Pinpoint the cell where the given text exists, returning its [X, Y] midpoint coordinate. 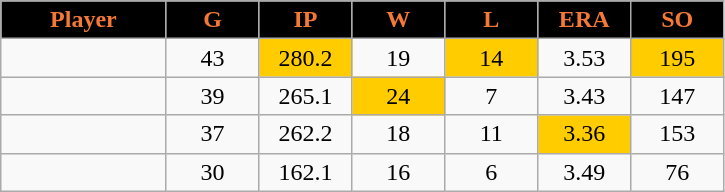
153 [678, 134]
3.43 [584, 96]
SO [678, 20]
L [492, 20]
30 [212, 172]
147 [678, 96]
265.1 [306, 96]
37 [212, 134]
14 [492, 58]
Player [84, 20]
W [398, 20]
280.2 [306, 58]
IP [306, 20]
6 [492, 172]
76 [678, 172]
195 [678, 58]
18 [398, 134]
39 [212, 96]
7 [492, 96]
11 [492, 134]
162.1 [306, 172]
3.53 [584, 58]
3.49 [584, 172]
19 [398, 58]
3.36 [584, 134]
43 [212, 58]
24 [398, 96]
16 [398, 172]
ERA [584, 20]
G [212, 20]
262.2 [306, 134]
